Determine the (X, Y) coordinate at the center of the cell enclosing the given text.  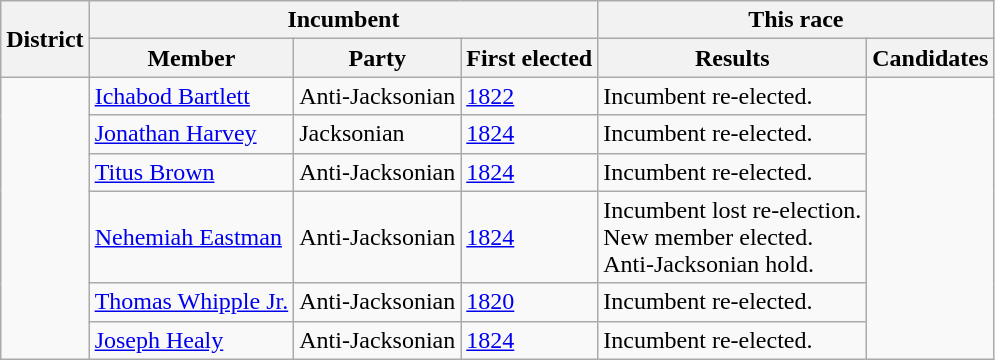
Jonathan Harvey (192, 134)
Results (732, 58)
Thomas Whipple Jr. (192, 302)
This race (796, 20)
Joseph Healy (192, 340)
Ichabod Bartlett (192, 96)
Titus Brown (192, 172)
1822 (530, 96)
Jacksonian (378, 134)
Nehemiah Eastman (192, 237)
District (45, 39)
First elected (530, 58)
Candidates (930, 58)
1820 (530, 302)
Member (192, 58)
Party (378, 58)
Incumbent lost re-election.New member elected. Anti-Jacksonian hold. (732, 237)
Incumbent (344, 20)
